Return the [X, Y] coordinate for the center point of the cell that contains the specified text.  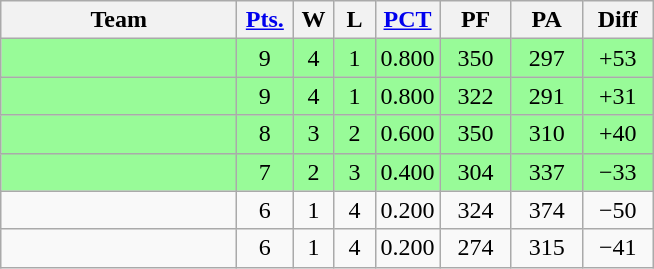
Pts. [265, 20]
−50 [618, 210]
297 [546, 58]
0.400 [408, 172]
+31 [618, 96]
8 [265, 134]
+40 [618, 134]
Team [119, 20]
337 [546, 172]
315 [546, 248]
PA [546, 20]
PCT [408, 20]
−41 [618, 248]
310 [546, 134]
324 [476, 210]
322 [476, 96]
7 [265, 172]
291 [546, 96]
L [354, 20]
Diff [618, 20]
374 [546, 210]
−33 [618, 172]
0.600 [408, 134]
+53 [618, 58]
W [314, 20]
304 [476, 172]
PF [476, 20]
274 [476, 248]
